Output the [x, y] coordinate of the center of the cell containing the given text.  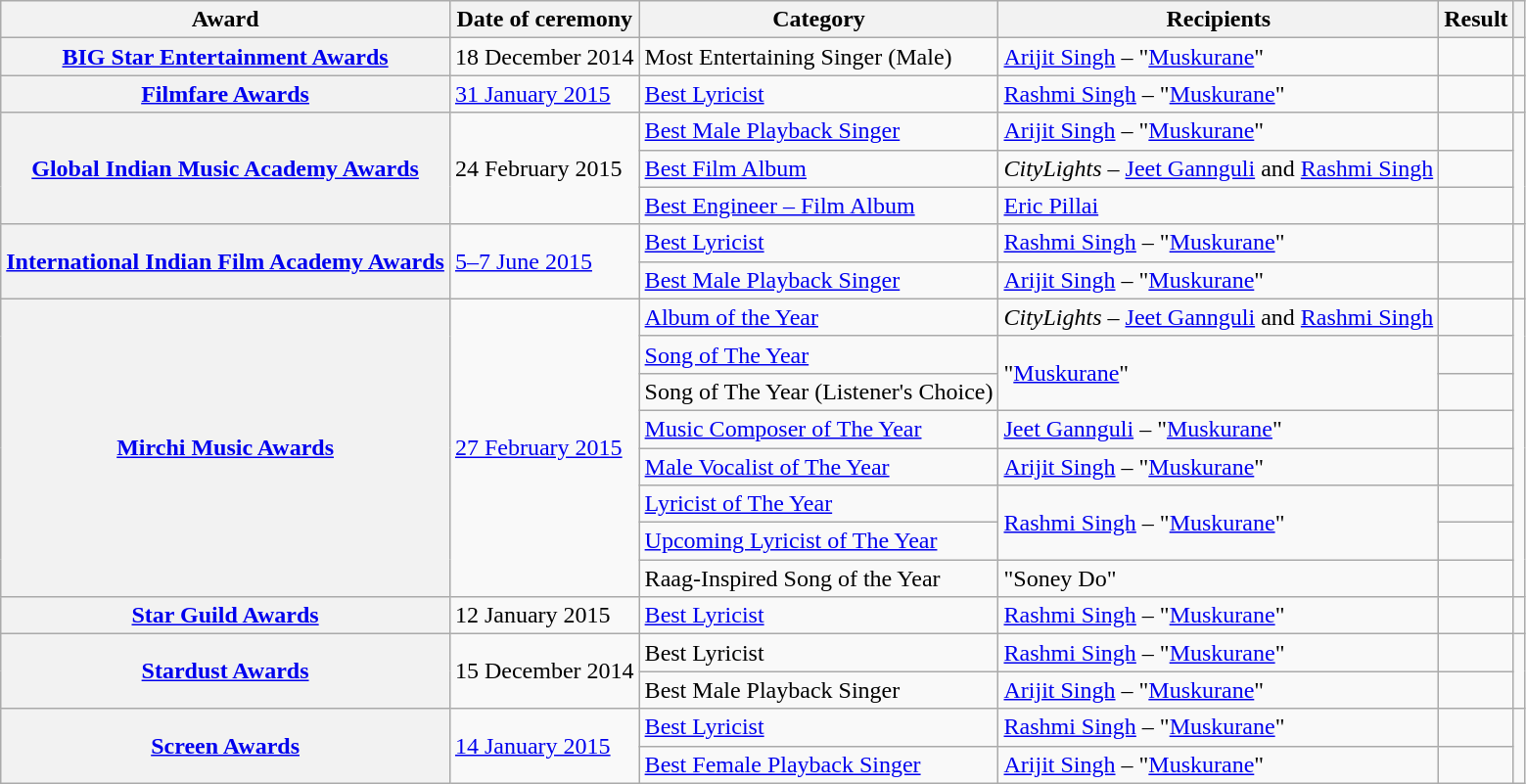
Music Composer of The Year [818, 429]
Filmfare Awards [225, 94]
27 February 2015 [544, 447]
15 December 2014 [544, 671]
Date of ceremony [544, 20]
12 January 2015 [544, 616]
"Muskurane" [1219, 373]
Male Vocalist of The Year [818, 467]
Album of the Year [818, 317]
Stardust Awards [225, 671]
Category [818, 20]
Upcoming Lyricist of The Year [818, 541]
Song of The Year [818, 354]
24 February 2015 [544, 168]
Global Indian Music Academy Awards [225, 168]
14 January 2015 [544, 746]
Result [1476, 20]
31 January 2015 [544, 94]
International Indian Film Academy Awards [225, 261]
Raag-Inspired Song of the Year [818, 578]
Award [225, 20]
Best Film Album [818, 168]
Lyricist of The Year [818, 504]
Star Guild Awards [225, 616]
Jeet Gannguli – "Muskurane" [1219, 429]
Best Engineer – Film Album [818, 206]
BIG Star Entertainment Awards [225, 57]
Eric Pillai [1219, 206]
"Soney Do" [1219, 578]
Mirchi Music Awards [225, 447]
5–7 June 2015 [544, 261]
Best Female Playback Singer [818, 764]
Recipients [1219, 20]
Screen Awards [225, 746]
Most Entertaining Singer (Male) [818, 57]
18 December 2014 [544, 57]
Song of The Year (Listener's Choice) [818, 392]
